Return the [X, Y] coordinate for the center point of the cell that contains the specified text.  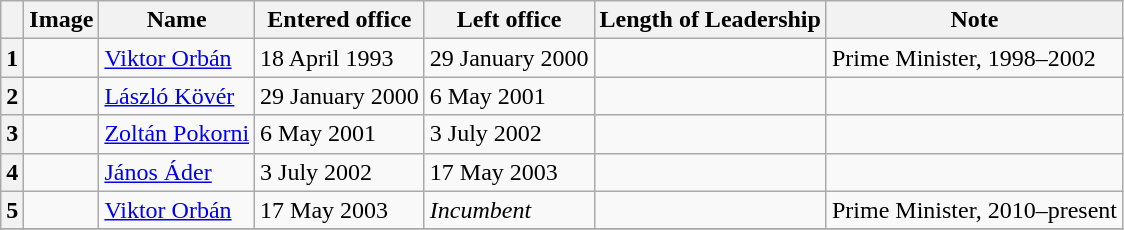
Note [974, 20]
5 [12, 210]
4 [12, 172]
Name [177, 20]
1 [12, 58]
Incumbent [509, 210]
18 April 1993 [340, 58]
Length of Leadership [710, 20]
3 [12, 134]
Zoltán Pokorni [177, 134]
Entered office [340, 20]
Image [62, 20]
László Kövér [177, 96]
Prime Minister, 1998–2002 [974, 58]
Left office [509, 20]
János Áder [177, 172]
2 [12, 96]
Prime Minister, 2010–present [974, 210]
